From the cell containing the given text, extract its center point as [X, Y] coordinate. 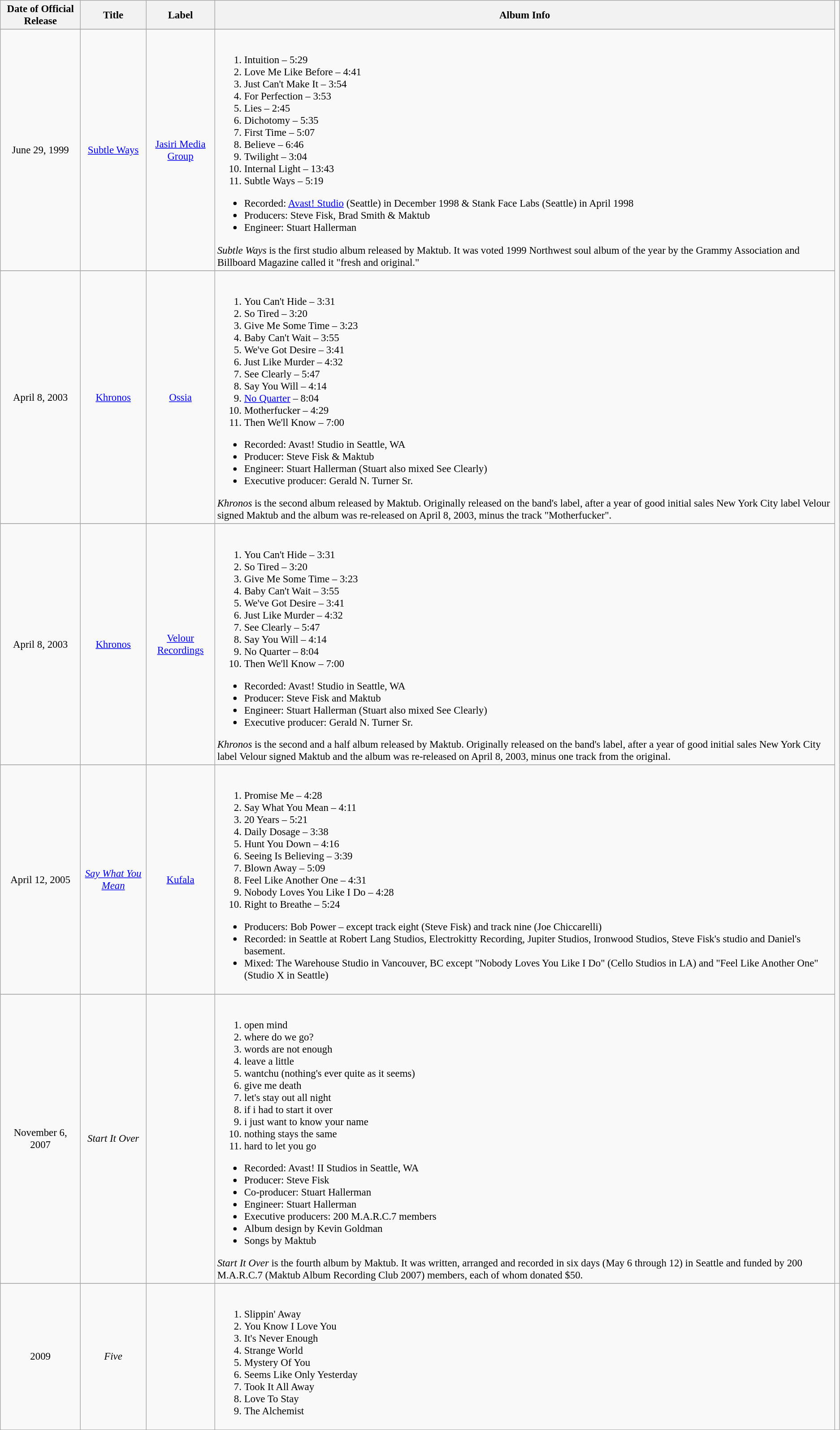
Velour Recordings [181, 644]
November 6, 2007 [40, 1139]
Kufala [181, 880]
Start It Over [113, 1139]
Jasiri Media Group [181, 150]
Say What You Mean [113, 880]
June 29, 1999 [40, 150]
Title [113, 15]
2009 [40, 1356]
Subtle Ways [113, 150]
Date of Official Release [40, 15]
Label [181, 15]
Five [113, 1356]
Album Info [524, 15]
April 12, 2005 [40, 880]
Ossia [181, 397]
Slippin' AwayYou Know I Love YouIt's Never EnoughStrange WorldMystery Of YouSeems Like Only YesterdayTook It All AwayLove To StayThe Alchemist [524, 1356]
